Identify which cell holds the provided text, then report its [x, y] central coordinate. 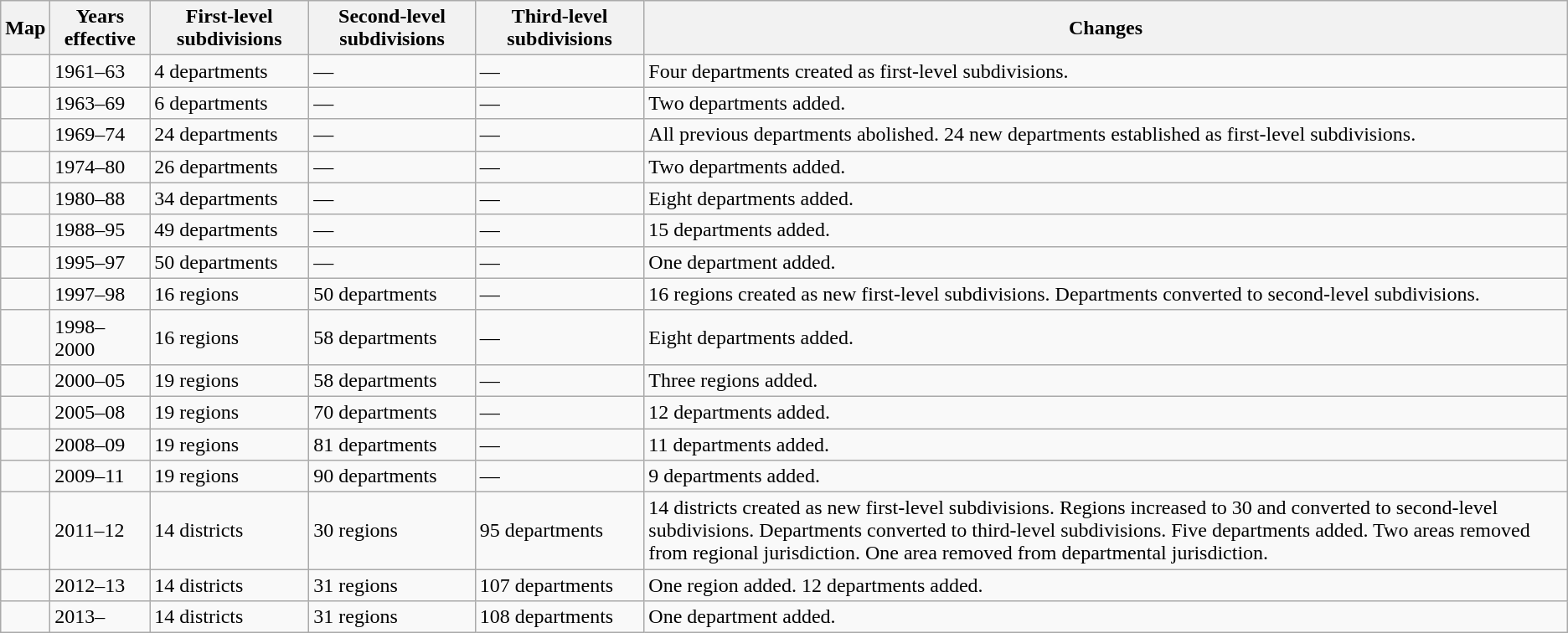
2000–05 [101, 380]
1998–2000 [101, 337]
1997–98 [101, 294]
1995–97 [101, 262]
34 departments [230, 198]
1974–80 [101, 167]
One region added. 12 departments added. [1106, 585]
30 regions [392, 531]
2005–08 [101, 412]
49 departments [230, 230]
1961–63 [101, 71]
Four departments created as first-level subdivisions. [1106, 71]
2009–11 [101, 476]
4 departments [230, 71]
Second-level subdivisions [392, 28]
2011–12 [101, 531]
1988–95 [101, 230]
12 departments added. [1106, 412]
Third-level subdivisions [560, 28]
24 departments [230, 135]
Three regions added. [1106, 380]
First-level subdivisions [230, 28]
All previous departments abolished. 24 new departments established as first-level subdivisions. [1106, 135]
Changes [1106, 28]
70 departments [392, 412]
81 departments [392, 445]
Years effective [101, 28]
107 departments [560, 585]
16 regions created as new first-level subdivisions. Departments converted to second-level subdivisions. [1106, 294]
2008–09 [101, 445]
108 departments [560, 617]
1963–69 [101, 103]
2013– [101, 617]
1969–74 [101, 135]
90 departments [392, 476]
26 departments [230, 167]
9 departments added. [1106, 476]
15 departments added. [1106, 230]
95 departments [560, 531]
Map [25, 28]
6 departments [230, 103]
11 departments added. [1106, 445]
1980–88 [101, 198]
2012–13 [101, 585]
